Determine the [X, Y] coordinate at the center of the cell enclosing the given text.  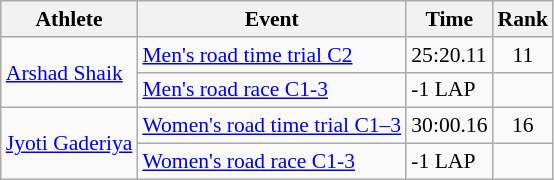
30:00.16 [449, 126]
Arshad Shaik [70, 72]
Men's road race C1-3 [272, 90]
Women's road race C1-3 [272, 162]
Event [272, 19]
Women's road time trial C1–3 [272, 126]
Time [449, 19]
16 [524, 126]
Athlete [70, 19]
Rank [524, 19]
Men's road time trial C2 [272, 55]
Jyoti Gaderiya [70, 144]
25:20.11 [449, 55]
11 [524, 55]
